Locate the cell with the specified text and output its [X, Y] center coordinate. 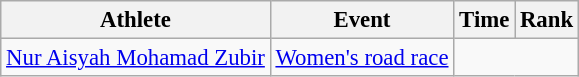
Women's road race [362, 58]
Nur Aisyah Mohamad Zubir [136, 58]
Time [484, 20]
Rank [547, 20]
Athlete [136, 20]
Event [362, 20]
